Identify which cell holds the provided text, then report its [x, y] central coordinate. 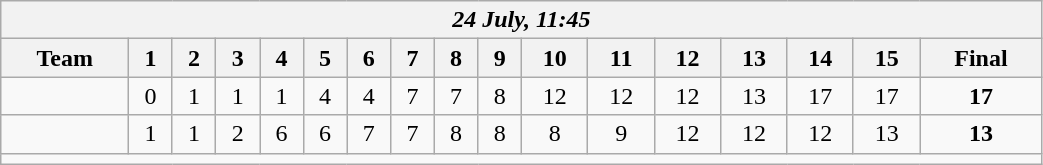
Team [65, 58]
0 [151, 96]
10 [555, 58]
11 [621, 58]
3 [238, 58]
5 [325, 58]
14 [820, 58]
24 July, 11:45 [522, 20]
Final [981, 58]
15 [886, 58]
